Provide the (X, Y) coordinate of the cell's center where the given text is located.  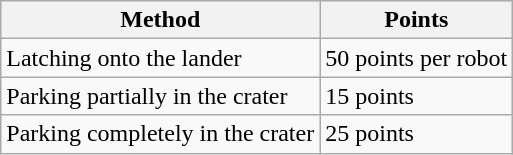
15 points (416, 96)
Points (416, 20)
Parking partially in the crater (160, 96)
Method (160, 20)
Parking completely in the crater (160, 134)
25 points (416, 134)
50 points per robot (416, 58)
Latching onto the lander (160, 58)
